Pinpoint the cell where the given text exists, returning its (X, Y) midpoint coordinate. 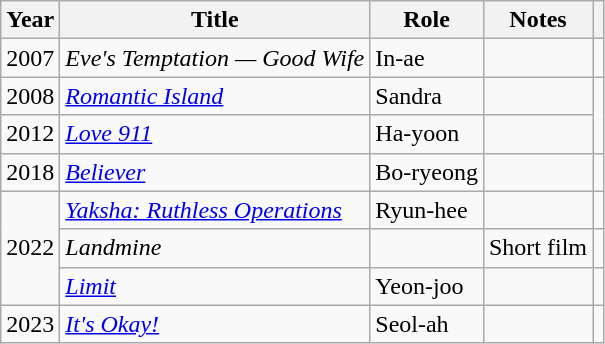
Ha-yoon (427, 134)
Notes (538, 20)
Yaksha: Ruthless Operations (215, 210)
2007 (30, 58)
2012 (30, 134)
Role (427, 20)
2008 (30, 96)
2018 (30, 172)
Believer (215, 172)
Limit (215, 286)
It's Okay! (215, 324)
Year (30, 20)
Short film (538, 248)
Title (215, 20)
2023 (30, 324)
Love 911 (215, 134)
In-ae (427, 58)
Landmine (215, 248)
Eve's Temptation — Good Wife (215, 58)
Seol-ah (427, 324)
Sandra (427, 96)
Romantic Island (215, 96)
Bo-ryeong (427, 172)
Yeon-joo (427, 286)
2022 (30, 248)
Ryun-hee (427, 210)
